Identify which cell holds the provided text, then report its [X, Y] central coordinate. 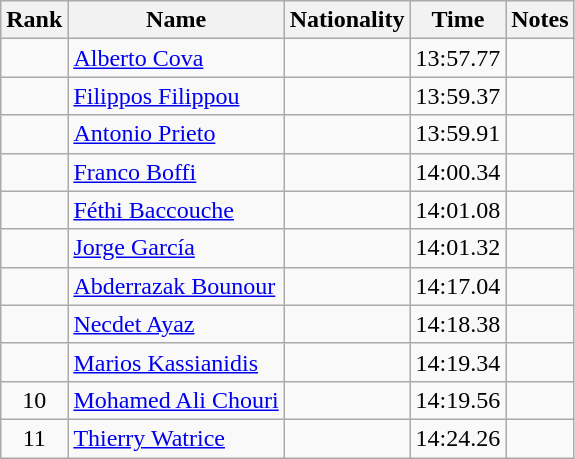
Marios Kassianidis [176, 362]
Notes [540, 20]
14:00.34 [458, 172]
Abderrazak Bounour [176, 286]
Jorge García [176, 248]
13:59.37 [458, 96]
14:01.08 [458, 210]
13:59.91 [458, 134]
14:01.32 [458, 248]
Thierry Watrice [176, 438]
Nationality [347, 20]
Féthi Baccouche [176, 210]
13:57.77 [458, 58]
11 [34, 438]
14:17.04 [458, 286]
Name [176, 20]
14:19.34 [458, 362]
Time [458, 20]
Franco Boffi [176, 172]
Mohamed Ali Chouri [176, 400]
14:24.26 [458, 438]
10 [34, 400]
Filippos Filippou [176, 96]
Antonio Prieto [176, 134]
Alberto Cova [176, 58]
14:19.56 [458, 400]
14:18.38 [458, 324]
Necdet Ayaz [176, 324]
Rank [34, 20]
